Identify which cell holds the provided text, then report its [X, Y] central coordinate. 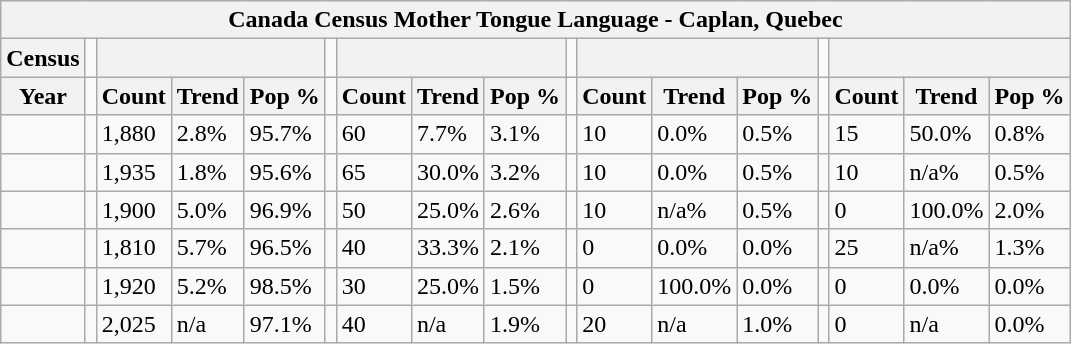
Census [43, 58]
15 [866, 134]
5.7% [208, 248]
30.0% [448, 172]
0.8% [1030, 134]
1,935 [134, 172]
1,920 [134, 286]
95.7% [284, 134]
3.2% [524, 172]
25 [866, 248]
2,025 [134, 324]
1.5% [524, 286]
20 [614, 324]
95.6% [284, 172]
7.7% [448, 134]
50.0% [946, 134]
1.0% [778, 324]
96.5% [284, 248]
1.3% [1030, 248]
97.1% [284, 324]
Canada Census Mother Tongue Language - Caplan, Quebec [536, 20]
1,810 [134, 248]
2.0% [1030, 210]
Year [43, 96]
50 [374, 210]
65 [374, 172]
98.5% [284, 286]
60 [374, 134]
1,900 [134, 210]
2.1% [524, 248]
5.2% [208, 286]
30 [374, 286]
33.3% [448, 248]
96.9% [284, 210]
1,880 [134, 134]
1.8% [208, 172]
3.1% [524, 134]
2.6% [524, 210]
1.9% [524, 324]
5.0% [208, 210]
2.8% [208, 134]
